Determine the [x, y] coordinate at the center of the cell enclosing the given text.  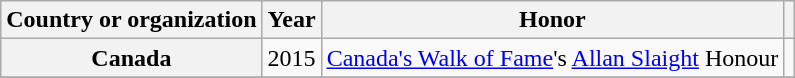
2015 [292, 58]
Honor [552, 20]
Canada's Walk of Fame's Allan Slaight Honour [552, 58]
Canada [132, 58]
Year [292, 20]
Country or organization [132, 20]
